Find where the given text appears and provide that cell's center as (x, y) coordinate. 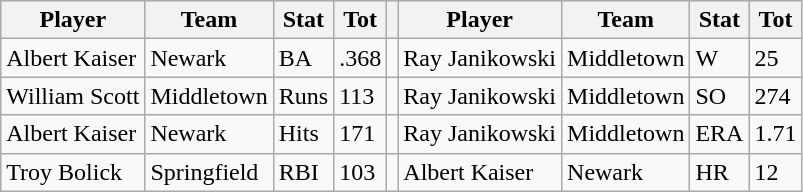
W (720, 58)
Runs (303, 96)
171 (360, 134)
Springfield (209, 172)
SO (720, 96)
Hits (303, 134)
12 (776, 172)
William Scott (73, 96)
Troy Bolick (73, 172)
BA (303, 58)
.368 (360, 58)
274 (776, 96)
113 (360, 96)
RBI (303, 172)
25 (776, 58)
ERA (720, 134)
HR (720, 172)
103 (360, 172)
1.71 (776, 134)
